Locate the cell with the specified text and output its (x, y) center coordinate. 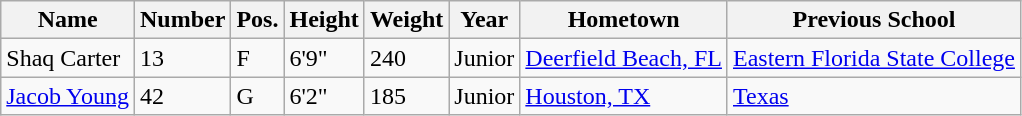
Jacob Young (68, 96)
6'9" (324, 58)
G (258, 96)
Texas (874, 96)
Houston, TX (624, 96)
Previous School (874, 20)
Year (484, 20)
42 (183, 96)
Name (68, 20)
Number (183, 20)
185 (406, 96)
240 (406, 58)
Height (324, 20)
13 (183, 58)
Pos. (258, 20)
Weight (406, 20)
6'2" (324, 96)
Shaq Carter (68, 58)
F (258, 58)
Hometown (624, 20)
Deerfield Beach, FL (624, 58)
Eastern Florida State College (874, 58)
